Locate the cell with the specified text and output its [x, y] center coordinate. 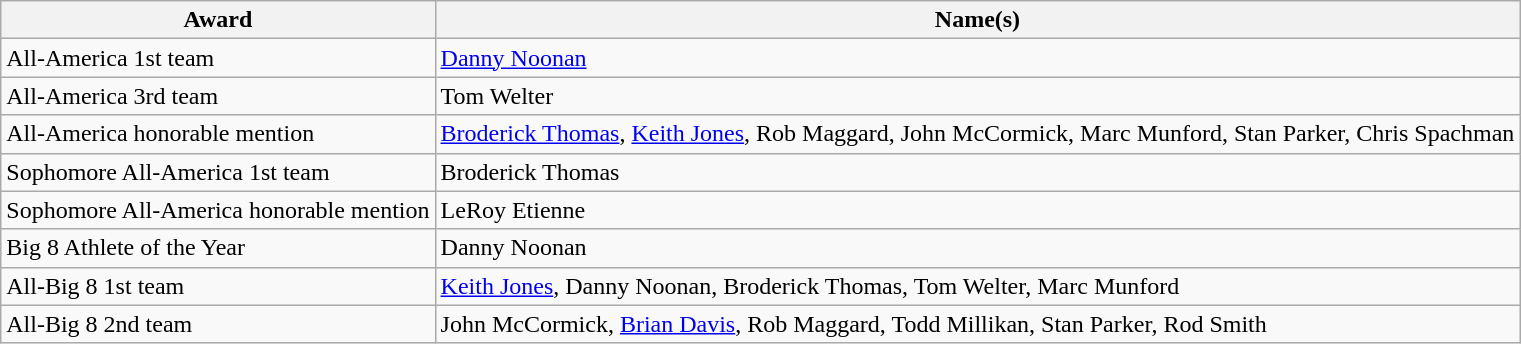
Tom Welter [978, 96]
All-America 1st team [218, 58]
LeRoy Etienne [978, 210]
All-America 3rd team [218, 96]
Sophomore All-America 1st team [218, 172]
All-Big 8 1st team [218, 286]
John McCormick, Brian Davis, Rob Maggard, Todd Millikan, Stan Parker, Rod Smith [978, 324]
Keith Jones, Danny Noonan, Broderick Thomas, Tom Welter, Marc Munford [978, 286]
Broderick Thomas [978, 172]
All-Big 8 2nd team [218, 324]
Award [218, 20]
Broderick Thomas, Keith Jones, Rob Maggard, John McCormick, Marc Munford, Stan Parker, Chris Spachman [978, 134]
Name(s) [978, 20]
Sophomore All-America honorable mention [218, 210]
All-America honorable mention [218, 134]
Big 8 Athlete of the Year [218, 248]
